For the text-containing cell, return its midpoint in [X, Y] coordinate format. 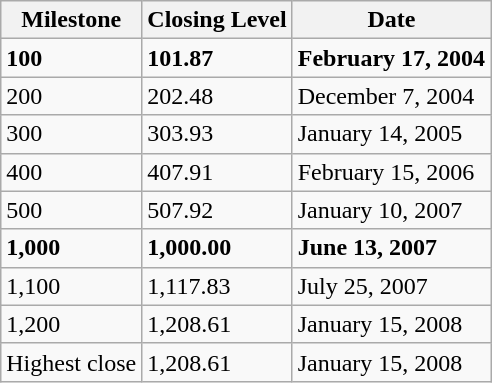
300 [72, 134]
January 10, 2007 [391, 210]
Milestone [72, 20]
July 25, 2007 [391, 286]
200 [72, 96]
101.87 [217, 58]
Closing Level [217, 20]
Highest close [72, 362]
February 17, 2004 [391, 58]
100 [72, 58]
202.48 [217, 96]
1,000.00 [217, 248]
January 14, 2005 [391, 134]
1,200 [72, 324]
Date [391, 20]
400 [72, 172]
500 [72, 210]
December 7, 2004 [391, 96]
1,100 [72, 286]
February 15, 2006 [391, 172]
407.91 [217, 172]
June 13, 2007 [391, 248]
507.92 [217, 210]
1,117.83 [217, 286]
303.93 [217, 134]
1,000 [72, 248]
